Determine the [X, Y] coordinate at the center of the cell enclosing the given text.  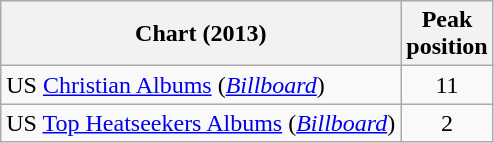
11 [447, 85]
2 [447, 123]
Chart (2013) [201, 34]
Peakposition [447, 34]
US Christian Albums (Billboard) [201, 85]
US Top Heatseekers Albums (Billboard) [201, 123]
